Scan for the cell matching the given text and deliver its (X, Y) coordinate at center. 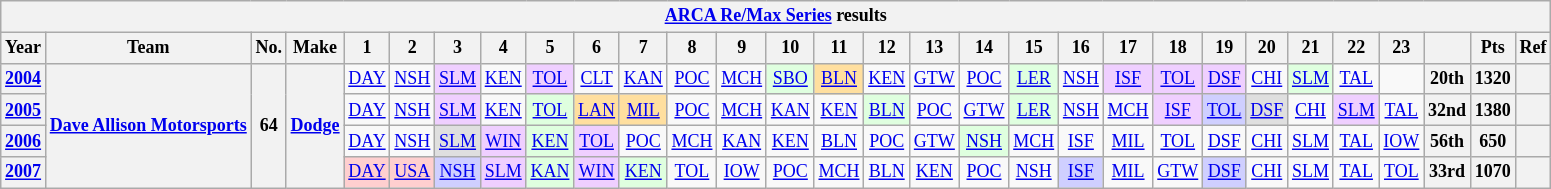
Dave Allison Motorsports (148, 126)
2004 (24, 78)
Ref (1533, 48)
USA (412, 172)
10 (790, 48)
23 (1402, 48)
56th (1448, 140)
17 (1128, 48)
1320 (1492, 78)
16 (1082, 48)
1070 (1492, 172)
ARCA Re/Max Series results (776, 16)
18 (1178, 48)
650 (1492, 140)
15 (1034, 48)
6 (597, 48)
Make (315, 48)
2006 (24, 140)
CLT (597, 78)
LAN (597, 110)
9 (742, 48)
14 (984, 48)
21 (1311, 48)
8 (692, 48)
11 (839, 48)
SBO (790, 78)
20th (1448, 78)
No. (268, 48)
13 (935, 48)
2005 (24, 110)
Dodge (315, 126)
7 (643, 48)
4 (503, 48)
20 (1267, 48)
32nd (1448, 110)
1 (367, 48)
33rd (1448, 172)
3 (458, 48)
2 (412, 48)
12 (887, 48)
Team (148, 48)
Pts (1492, 48)
19 (1224, 48)
64 (268, 126)
2007 (24, 172)
22 (1356, 48)
Year (24, 48)
1380 (1492, 110)
5 (550, 48)
